Determine the (x, y) coordinate at the center of the cell enclosing the given text.  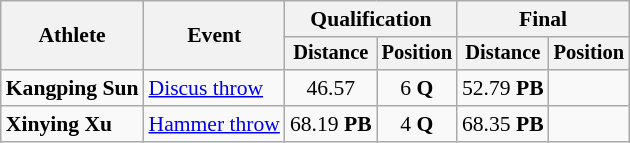
Event (214, 36)
Qualification (371, 19)
52.79 PB (503, 88)
Hammer throw (214, 124)
46.57 (331, 88)
Final (543, 19)
4 Q (417, 124)
68.19 PB (331, 124)
Xinying Xu (72, 124)
Kangping Sun (72, 88)
Athlete (72, 36)
68.35 PB (503, 124)
Discus throw (214, 88)
6 Q (417, 88)
